Return the [x, y] coordinate for the center point of the cell that contains the specified text.  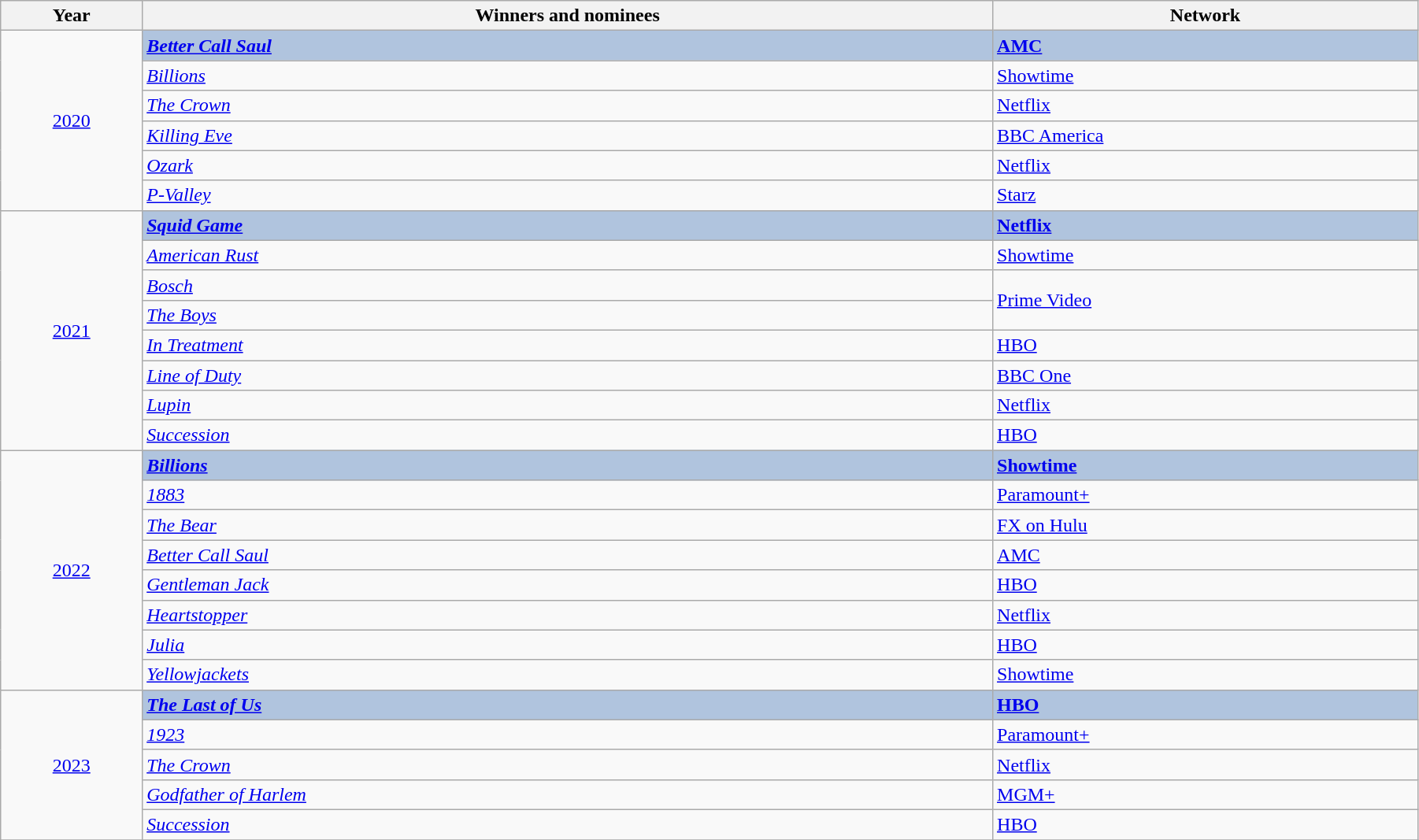
FX on Hulu [1206, 525]
Prime Video [1206, 300]
Bosch [568, 285]
Heartstopper [568, 615]
MGM+ [1206, 794]
P-Valley [568, 195]
Ozark [568, 165]
1923 [568, 735]
1883 [568, 495]
BBC America [1206, 135]
2022 [72, 570]
The Last of Us [568, 705]
American Rust [568, 255]
Godfather of Harlem [568, 794]
2021 [72, 330]
Yellowjackets [568, 675]
BBC One [1206, 376]
Squid Game [568, 225]
The Boys [568, 315]
Line of Duty [568, 376]
2023 [72, 764]
Killing Eve [568, 135]
Year [72, 16]
The Bear [568, 525]
2020 [72, 120]
Starz [1206, 195]
Lupin [568, 405]
Network [1206, 16]
Gentleman Jack [568, 585]
Julia [568, 645]
Winners and nominees [568, 16]
In Treatment [568, 345]
